Extract the (x, y) coordinate from the center of the cell holding the provided text.  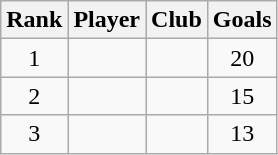
2 (34, 96)
Goals (242, 20)
20 (242, 58)
Player (107, 20)
Club (177, 20)
1 (34, 58)
15 (242, 96)
3 (34, 134)
13 (242, 134)
Rank (34, 20)
